Return (x, y) of the center of cell containing provided text 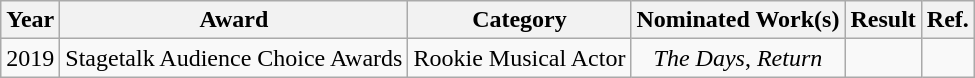
Year (30, 20)
The Days, Return (738, 58)
Stagetalk Audience Choice Awards (234, 58)
Result (883, 20)
Category (520, 20)
Ref. (948, 20)
Nominated Work(s) (738, 20)
2019 (30, 58)
Award (234, 20)
Rookie Musical Actor (520, 58)
